Output the [X, Y] coordinate of the center of the cell containing the given text.  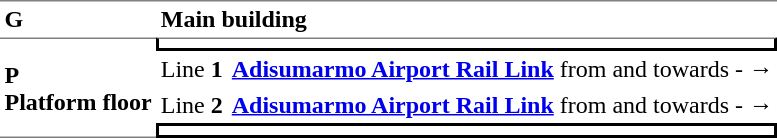
Line 2 [192, 105]
Line 1 [192, 69]
Main building [466, 19]
PPlatform floor [78, 88]
G [78, 19]
